Pinpoint the cell where the given text exists, returning its (X, Y) midpoint coordinate. 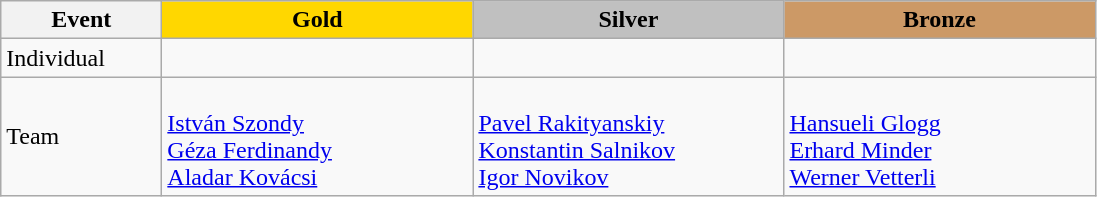
Silver (628, 20)
Gold (318, 20)
Individual (82, 58)
Event (82, 20)
István Szondy Géza Ferdinandy Aladar Kovácsi (318, 136)
Hansueli Glogg Erhard Minder Werner Vetterli (940, 136)
Bronze (940, 20)
Team (82, 136)
Pavel Rakityanskiy Konstantin Salnikov Igor Novikov (628, 136)
